Detect which cell encompasses the target text, then output its [X, Y] center coordinate. 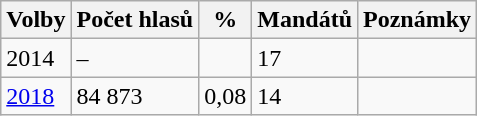
17 [305, 58]
2018 [36, 96]
0,08 [226, 96]
84 873 [135, 96]
Počet hlasů [135, 20]
– [135, 58]
Mandátů [305, 20]
2014 [36, 58]
Volby [36, 20]
Poznámky [418, 20]
14 [305, 96]
% [226, 20]
